Locate the cell with the specified text and output its [X, Y] center coordinate. 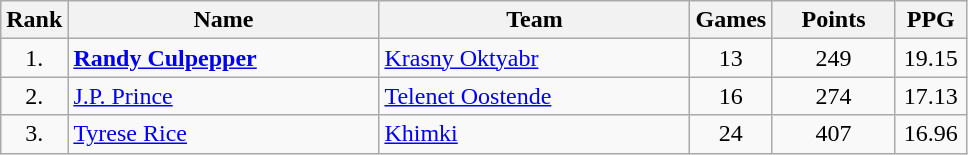
2. [34, 96]
Name [224, 20]
PPG [930, 20]
19.15 [930, 58]
13 [731, 58]
274 [834, 96]
Randy Culpepper [224, 58]
Games [731, 20]
Points [834, 20]
Krasny Oktyabr [534, 58]
Khimki [534, 134]
3. [34, 134]
J.P. Prince [224, 96]
249 [834, 58]
Rank [34, 20]
Team [534, 20]
407 [834, 134]
17.13 [930, 96]
24 [731, 134]
Tyrese Rice [224, 134]
1. [34, 58]
16 [731, 96]
16.96 [930, 134]
Telenet Oostende [534, 96]
